Identify which cell holds the provided text, then report its [X, Y] central coordinate. 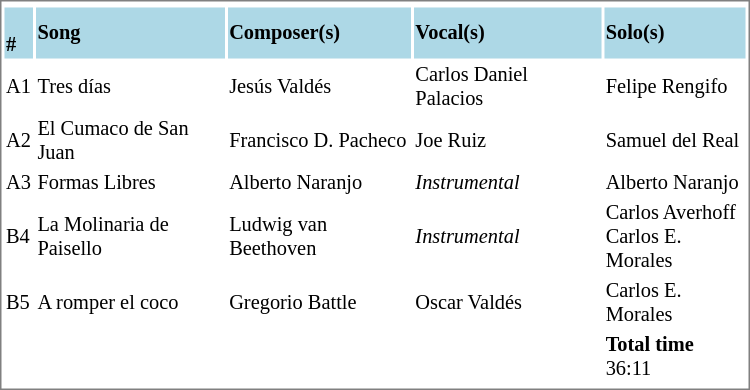
Total time 36:11 [674, 358]
Formas Libres [130, 184]
B4 [18, 238]
# [18, 34]
A3 [18, 184]
Jesús Valdés [320, 88]
Vocal(s) [508, 34]
Ludwig van Beethoven [320, 238]
Felipe Rengifo [674, 88]
Samuel del Real [674, 142]
A1 [18, 88]
B5 [18, 304]
La Molinaria de Paisello [130, 238]
Song [130, 34]
A2 [18, 142]
Composer(s) [320, 34]
Carlos AverhoffCarlos E. Morales [674, 238]
Joe Ruiz [508, 142]
A romper el coco [130, 304]
Carlos Daniel Palacios [508, 88]
Francisco D. Pacheco [320, 142]
Oscar Valdés [508, 304]
Solo(s) [674, 34]
Carlos E. Morales [674, 304]
El Cumaco de San Juan [130, 142]
Tres días [130, 88]
Gregorio Battle [320, 304]
